Locate the cell with the specified text and output its [X, Y] center coordinate. 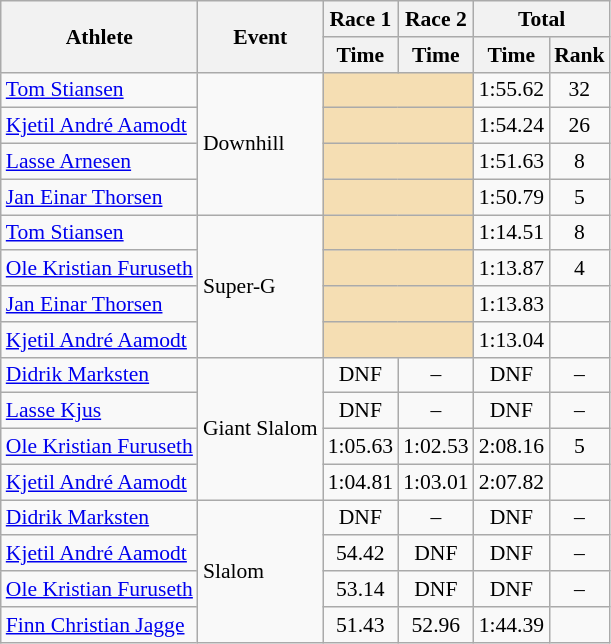
32 [580, 90]
Slalom [260, 571]
1:44.39 [512, 625]
Athlete [100, 36]
53.14 [360, 589]
26 [580, 126]
1:03.01 [436, 482]
51.43 [360, 625]
1:13.87 [512, 269]
Finn Christian Jagge [100, 625]
52.96 [436, 625]
2:08.16 [512, 447]
1:50.79 [512, 197]
Rank [580, 55]
1:51.63 [512, 162]
Race 1 [360, 19]
1:05.63 [360, 447]
1:54.24 [512, 126]
Race 2 [436, 19]
Total [542, 19]
1:55.62 [512, 90]
Event [260, 36]
Super-G [260, 286]
1:13.04 [512, 340]
Lasse Kjus [100, 411]
1:02.53 [436, 447]
1:14.51 [512, 233]
Downhill [260, 143]
Giant Slalom [260, 428]
1:13.83 [512, 304]
Lasse Arnesen [100, 162]
1:04.81 [360, 482]
4 [580, 269]
54.42 [360, 554]
2:07.82 [512, 482]
